Capture the cell that displays the provided text and extract its [X, Y] central coordinate. 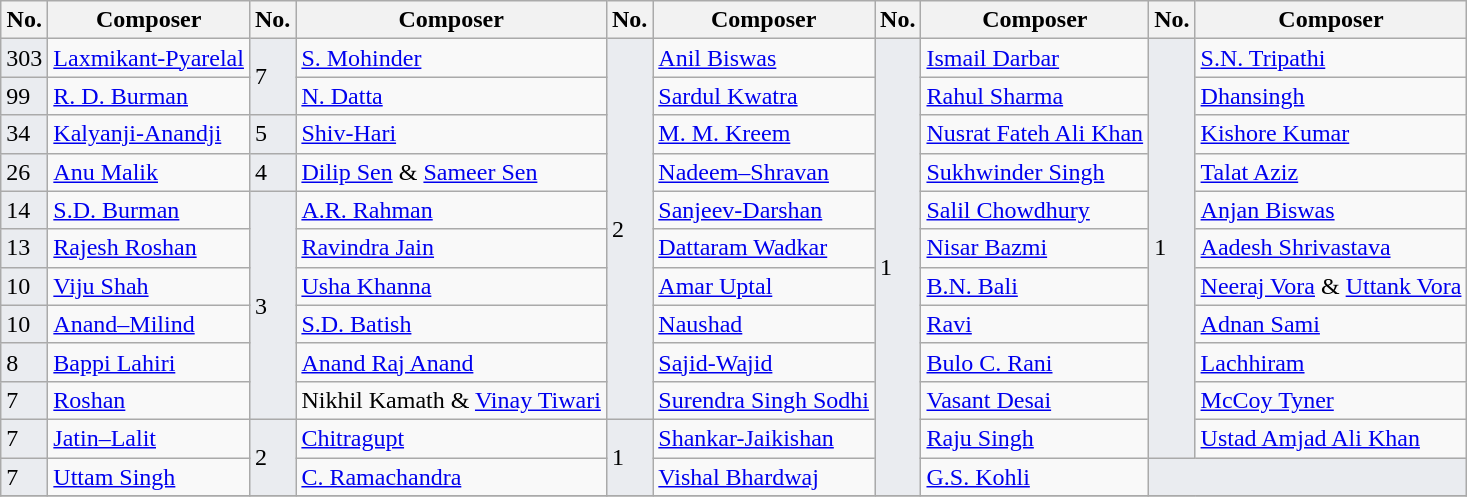
Sajid-Wajid [764, 362]
N. Datta [452, 96]
Bulo C. Rani [1035, 362]
Kalyanji-Anandji [149, 134]
3 [272, 305]
Neeraj Vora & Uttank Vora [1331, 286]
Bappi Lahiri [149, 362]
Adnan Sami [1331, 324]
Amar Uptal [764, 286]
Laxmikant-Pyarelal [149, 58]
Dhansingh [1331, 96]
Nusrat Fateh Ali Khan [1035, 134]
S.D. Batish [452, 324]
Viju Shah [149, 286]
303 [24, 58]
8 [24, 362]
Anand–Milind [149, 324]
14 [24, 210]
Anu Malik [149, 172]
Usha Khanna [452, 286]
Uttam Singh [149, 477]
Sardul Kwatra [764, 96]
S.N. Tripathi [1331, 58]
A.R. Rahman [452, 210]
Vishal Bhardwaj [764, 477]
Ustad Amjad Ali Khan [1331, 438]
Rajesh Roshan [149, 248]
S.D. Burman [149, 210]
34 [24, 134]
Nadeem–Shravan [764, 172]
Ravindra Jain [452, 248]
Ismail Darbar [1035, 58]
Shiv-Hari [452, 134]
Naushad [764, 324]
S. Mohinder [452, 58]
Jatin–Lalit [149, 438]
Rahul Sharma [1035, 96]
Ravi [1035, 324]
M. M. Kreem [764, 134]
26 [24, 172]
C. Ramachandra [452, 477]
Lachhiram [1331, 362]
Raju Singh [1035, 438]
99 [24, 96]
4 [272, 172]
Anand Raj Anand [452, 362]
Chitragupt [452, 438]
Salil Chowdhury [1035, 210]
5 [272, 134]
Nisar Bazmi [1035, 248]
R. D. Burman [149, 96]
Anjan Biswas [1331, 210]
Dilip Sen & Sameer Sen [452, 172]
Sanjeev-Darshan [764, 210]
McCoy Tyner [1331, 400]
13 [24, 248]
Vasant Desai [1035, 400]
Nikhil Kamath & Vinay Tiwari [452, 400]
Dattaram Wadkar [764, 248]
Aadesh Shrivastava [1331, 248]
Roshan [149, 400]
Surendra Singh Sodhi [764, 400]
Sukhwinder Singh [1035, 172]
Shankar-Jaikishan [764, 438]
G.S. Kohli [1035, 477]
Anil Biswas [764, 58]
B.N. Bali [1035, 286]
Kishore Kumar [1331, 134]
Talat Aziz [1331, 172]
